Extract the [x, y] coordinate from the center of the cell holding the provided text.  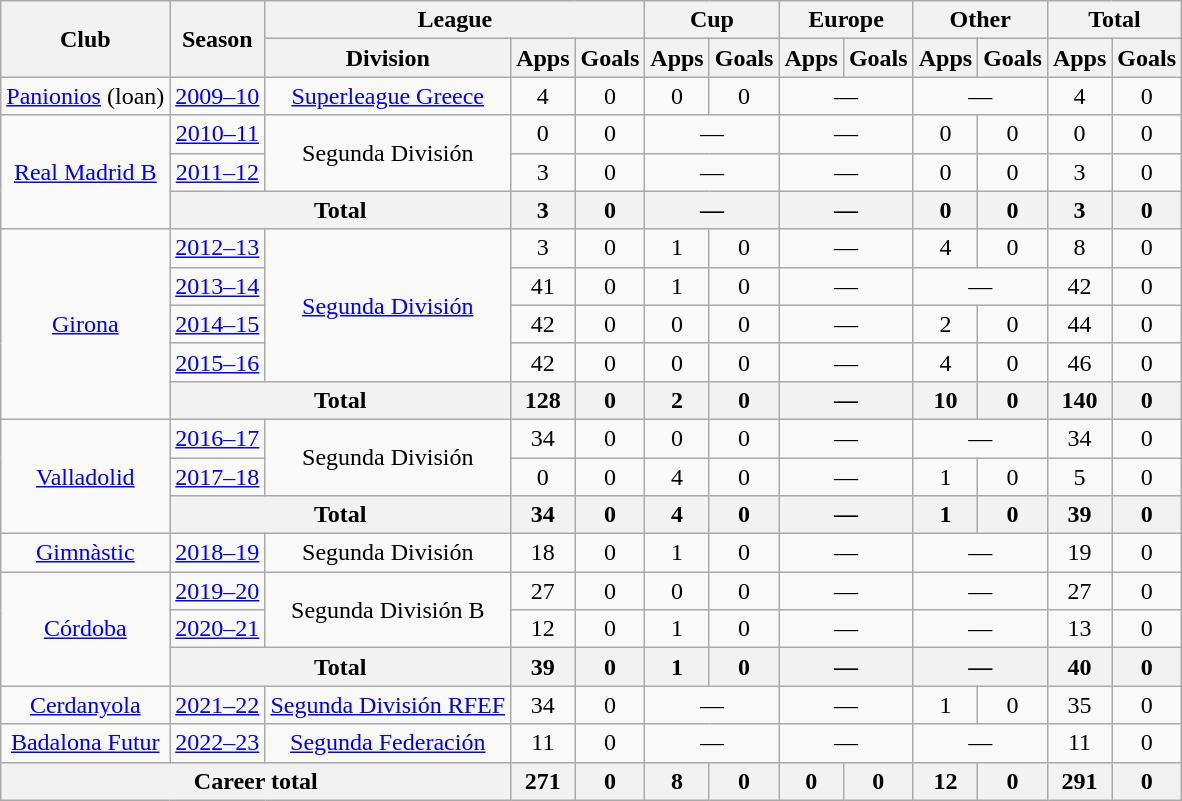
2022–23 [218, 743]
2017–18 [218, 477]
41 [543, 286]
Superleague Greece [388, 96]
13 [1079, 629]
League [455, 20]
2016–17 [218, 438]
2014–15 [218, 324]
2010–11 [218, 134]
2020–21 [218, 629]
128 [543, 400]
2009–10 [218, 96]
2019–20 [218, 591]
Club [86, 39]
Panionios (loan) [86, 96]
2018–19 [218, 553]
40 [1079, 667]
2012–13 [218, 248]
35 [1079, 705]
46 [1079, 362]
271 [543, 781]
5 [1079, 477]
Cerdanyola [86, 705]
140 [1079, 400]
18 [543, 553]
Europe [846, 20]
Division [388, 58]
Real Madrid B [86, 172]
291 [1079, 781]
Valladolid [86, 476]
2011–12 [218, 172]
Other [980, 20]
19 [1079, 553]
Badalona Futur [86, 743]
2021–22 [218, 705]
44 [1079, 324]
Segunda Federación [388, 743]
Segunda División RFEF [388, 705]
10 [945, 400]
2015–16 [218, 362]
Segunda División B [388, 610]
Season [218, 39]
Career total [256, 781]
Gimnàstic [86, 553]
Córdoba [86, 629]
Cup [712, 20]
Girona [86, 324]
2013–14 [218, 286]
